Extract the [X, Y] coordinate from the center of the cell holding the provided text.  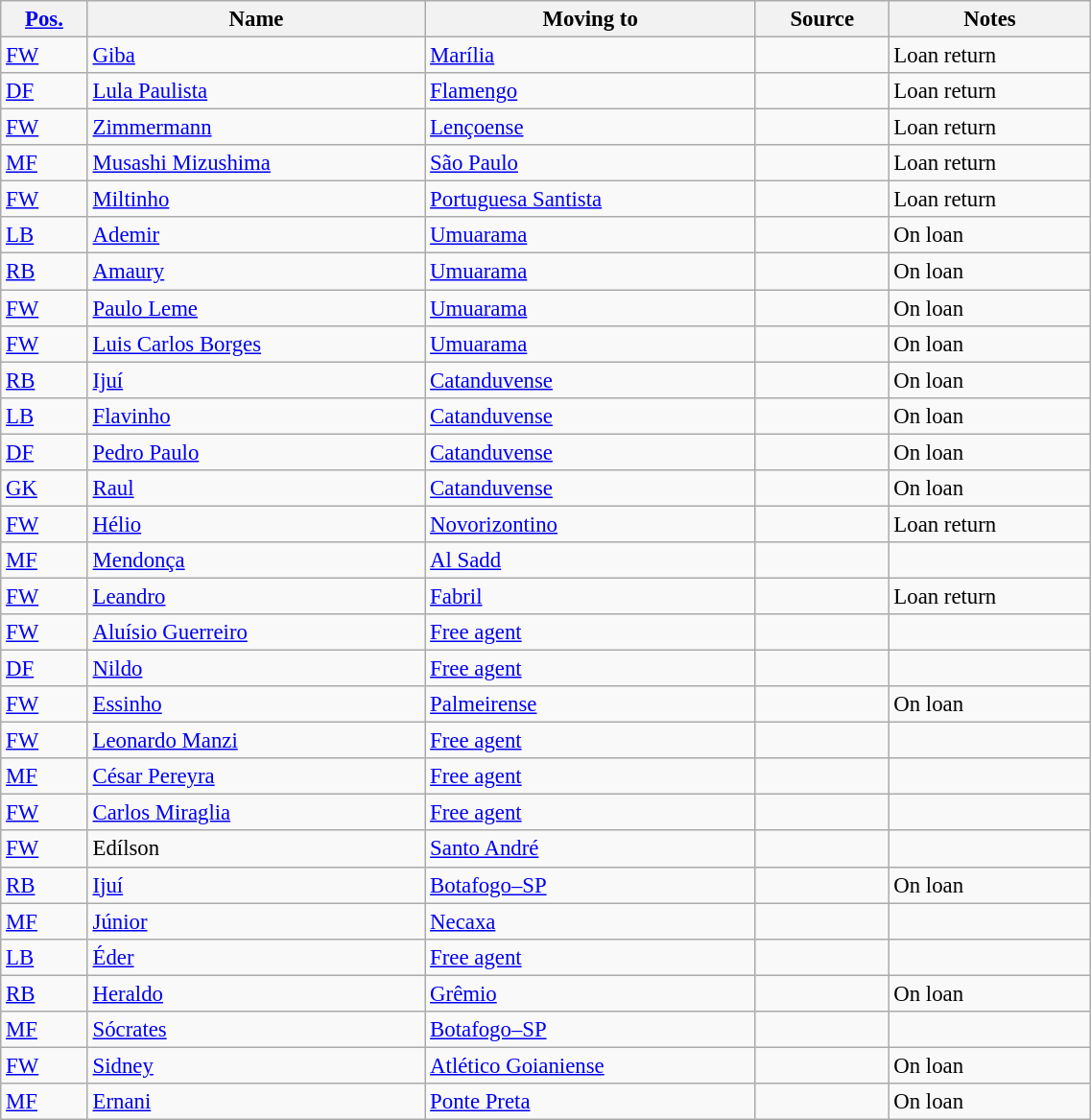
Mendonça [256, 560]
César Pereyra [256, 776]
Raul [256, 489]
GK [44, 489]
Ernani [256, 1102]
Miltinho [256, 200]
Éder [256, 957]
Ponte Preta [591, 1102]
Pos. [44, 19]
Sidney [256, 1065]
Zimmermann [256, 128]
Source [821, 19]
Portuguesa Santista [591, 200]
Novorizontino [591, 524]
Heraldo [256, 993]
Lençoense [591, 128]
Flavinho [256, 416]
Lula Paulista [256, 91]
Notes [990, 19]
Flamengo [591, 91]
Hélio [256, 524]
Marília [591, 56]
Grêmio [591, 993]
Edílson [256, 849]
Santo André [591, 849]
Essinho [256, 704]
Paulo Leme [256, 308]
Fabril [591, 596]
Giba [256, 56]
Amaury [256, 272]
São Paulo [591, 163]
Leandro [256, 596]
Necaxa [591, 921]
Nildo [256, 669]
Pedro Paulo [256, 452]
Name [256, 19]
Leonardo Manzi [256, 741]
Palmeirense [591, 704]
Sócrates [256, 1030]
Musashi Mizushima [256, 163]
Al Sadd [591, 560]
Aluísio Guerreiro [256, 632]
Atlético Goianiense [591, 1065]
Júnior [256, 921]
Carlos Miraglia [256, 813]
Ademir [256, 235]
Luis Carlos Borges [256, 344]
Moving to [591, 19]
